From the cell containing the given text, extract its center point as (X, Y) coordinate. 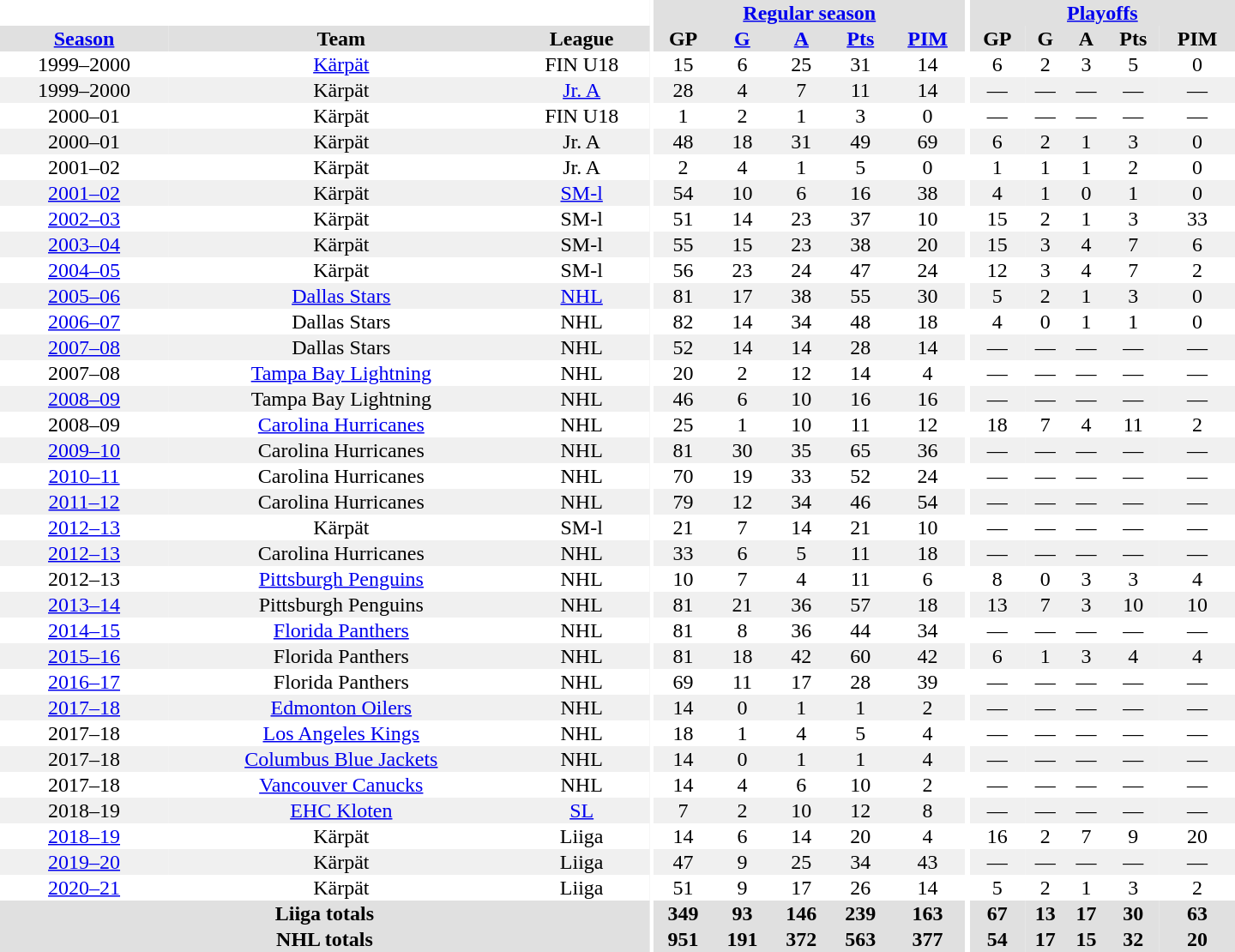
EHC Kloten (341, 810)
League (581, 39)
2015–16 (84, 656)
Playoffs (1103, 13)
57 (861, 605)
Team (341, 39)
NHL totals (324, 939)
82 (683, 322)
2016–17 (84, 682)
35 (801, 450)
Season (84, 39)
2003–04 (84, 244)
32 (1133, 939)
2010–11 (84, 476)
2013–14 (84, 605)
60 (861, 656)
65 (861, 450)
26 (861, 888)
67 (997, 913)
2006–07 (84, 322)
63 (1197, 913)
56 (683, 270)
2004–05 (84, 270)
2009–10 (84, 450)
44 (861, 630)
SL (581, 810)
239 (861, 913)
2005–06 (84, 296)
Vancouver Canucks (341, 785)
191 (743, 939)
Regular season (810, 13)
43 (928, 862)
Liiga totals (324, 913)
372 (801, 939)
563 (861, 939)
Los Angeles Kings (341, 733)
377 (928, 939)
2020–21 (84, 888)
79 (683, 502)
163 (928, 913)
19 (743, 476)
146 (801, 913)
2019–20 (84, 862)
39 (928, 682)
349 (683, 913)
Edmonton Oilers (341, 708)
2011–12 (84, 502)
93 (743, 913)
37 (861, 219)
Columbus Blue Jackets (341, 759)
951 (683, 939)
2002–03 (84, 219)
49 (861, 142)
70 (683, 476)
2014–15 (84, 630)
